Search for the cell housing the specified text and yield its [X, Y] center coordinate. 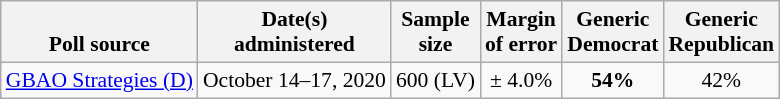
GBAO Strategies (D) [100, 80]
± 4.0% [521, 80]
Marginof error [521, 32]
Date(s)administered [294, 32]
42% [721, 80]
October 14–17, 2020 [294, 80]
600 (LV) [436, 80]
54% [612, 80]
GenericRepublican [721, 32]
GenericDemocrat [612, 32]
Samplesize [436, 32]
Poll source [100, 32]
